Locate the cell with the specified text and output its [x, y] center coordinate. 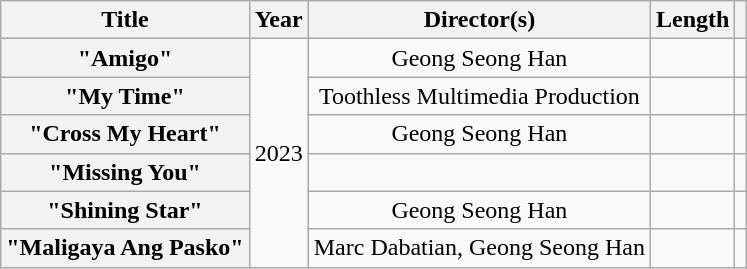
Year [278, 20]
Toothless Multimedia Production [479, 96]
2023 [278, 153]
"My Time" [125, 96]
"Maligaya Ang Pasko" [125, 248]
"Amigo" [125, 58]
"Missing You" [125, 172]
Length [693, 20]
Marc Dabatian, Geong Seong Han [479, 248]
Title [125, 20]
"Cross My Heart" [125, 134]
Director(s) [479, 20]
"Shining Star" [125, 210]
